Capture the cell that displays the provided text and extract its (X, Y) central coordinate. 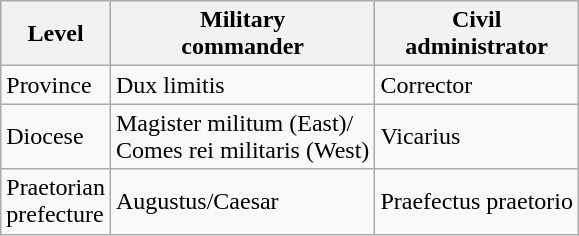
Augustus/Caesar (242, 202)
Corrector (477, 85)
Province (56, 85)
Civiladministrator (477, 34)
Praetorianprefecture (56, 202)
Level (56, 34)
Dux limitis (242, 85)
Militarycommander (242, 34)
Diocese (56, 136)
Praefectus praetorio (477, 202)
Vicarius (477, 136)
Magister militum (East)/Comes rei militaris (West) (242, 136)
